Return the [x, y] coordinate for the center point of the cell that contains the specified text.  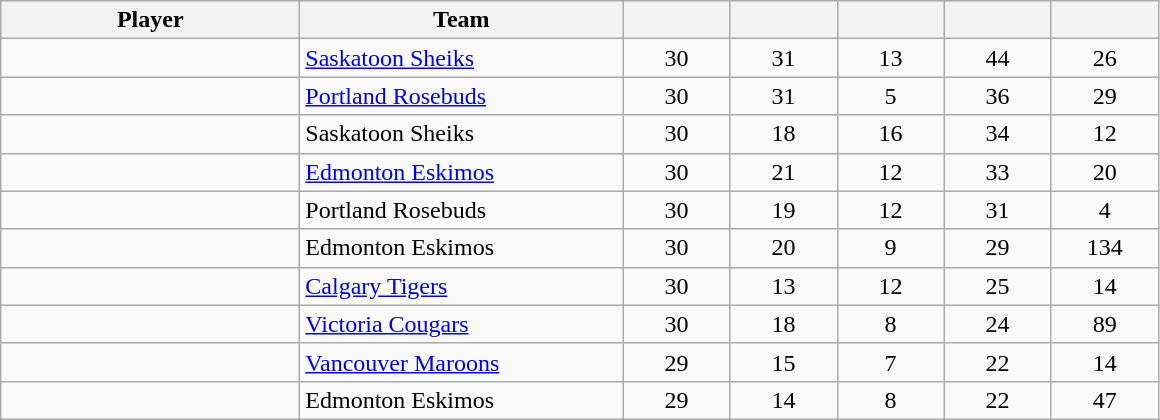
21 [784, 172]
19 [784, 210]
5 [890, 96]
134 [1104, 248]
Vancouver Maroons [462, 362]
33 [998, 172]
9 [890, 248]
24 [998, 324]
25 [998, 286]
89 [1104, 324]
44 [998, 58]
26 [1104, 58]
16 [890, 134]
Calgary Tigers [462, 286]
7 [890, 362]
34 [998, 134]
47 [1104, 400]
Player [150, 20]
15 [784, 362]
Victoria Cougars [462, 324]
36 [998, 96]
Team [462, 20]
4 [1104, 210]
